Extract the (x, y) coordinate from the center of the cell holding the provided text.  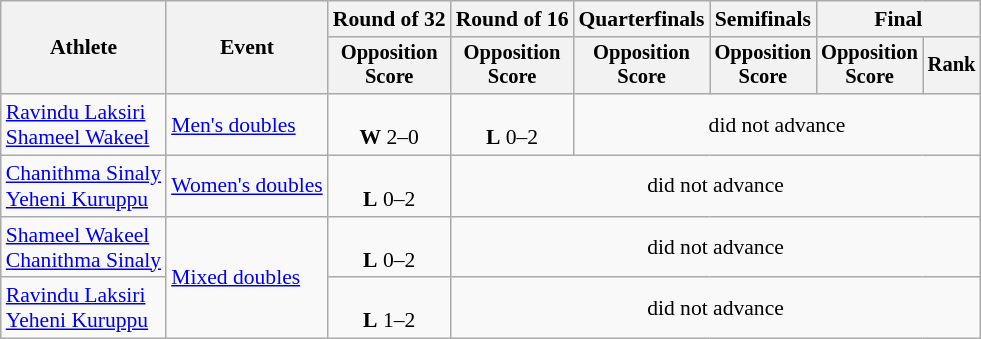
Round of 16 (512, 19)
Men's doubles (247, 124)
W 2–0 (390, 124)
Mixed doubles (247, 278)
Quarterfinals (642, 19)
Ravindu LaksiriShameel Wakeel (84, 124)
Women's doubles (247, 186)
Semifinals (764, 19)
L 1–2 (390, 308)
Athlete (84, 48)
Shameel WakeelChanithma Sinaly (84, 248)
Final (898, 19)
Rank (952, 66)
Round of 32 (390, 19)
Event (247, 48)
Chanithma SinalyYeheni Kuruppu (84, 186)
Ravindu LaksiriYeheni Kuruppu (84, 308)
